For the text-containing cell, return its midpoint in [X, Y] coordinate format. 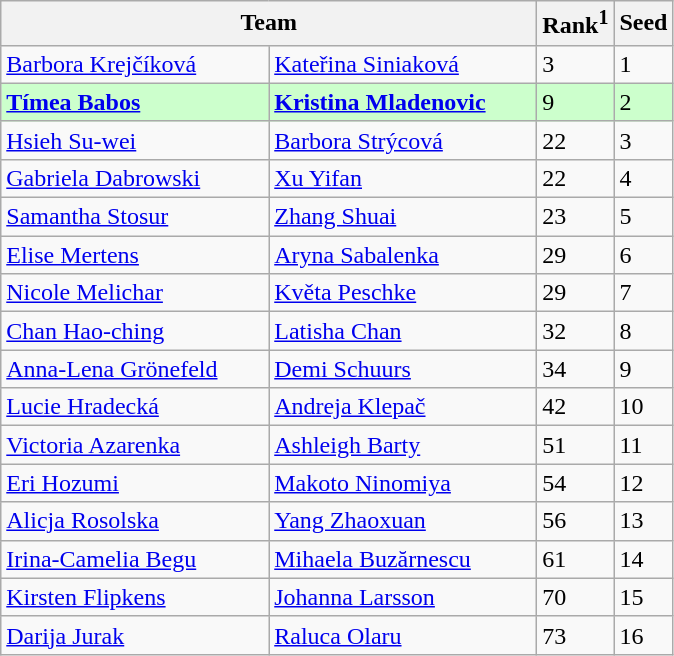
Latisha Chan [403, 331]
6 [644, 255]
Seed [644, 24]
Anna-Lena Grönefeld [135, 369]
70 [576, 597]
11 [644, 445]
Samantha Stosur [135, 217]
8 [644, 331]
Aryna Sabalenka [403, 255]
61 [576, 559]
Kateřina Siniaková [403, 64]
Hsieh Su-wei [135, 140]
12 [644, 483]
Kirsten Flipkens [135, 597]
Lucie Hradecká [135, 407]
Johanna Larsson [403, 597]
54 [576, 483]
Xu Yifan [403, 178]
7 [644, 293]
73 [576, 635]
42 [576, 407]
13 [644, 521]
Victoria Azarenka [135, 445]
51 [576, 445]
16 [644, 635]
Chan Hao-ching [135, 331]
Kristina Mladenovic [403, 102]
Raluca Olaru [403, 635]
Zhang Shuai [403, 217]
Andreja Klepač [403, 407]
Irina-Camelia Begu [135, 559]
Barbora Strýcová [403, 140]
Team [269, 24]
Elise Mertens [135, 255]
Demi Schuurs [403, 369]
1 [644, 64]
32 [576, 331]
Gabriela Dabrowski [135, 178]
Ashleigh Barty [403, 445]
Makoto Ninomiya [403, 483]
Darija Jurak [135, 635]
56 [576, 521]
Rank1 [576, 24]
Alicja Rosolska [135, 521]
34 [576, 369]
14 [644, 559]
Eri Hozumi [135, 483]
15 [644, 597]
Květa Peschke [403, 293]
Tímea Babos [135, 102]
4 [644, 178]
Barbora Krejčíková [135, 64]
2 [644, 102]
Nicole Melichar [135, 293]
5 [644, 217]
23 [576, 217]
Mihaela Buzărnescu [403, 559]
Yang Zhaoxuan [403, 521]
10 [644, 407]
